Determine the (X, Y) coordinate at the center of the cell enclosing the given text.  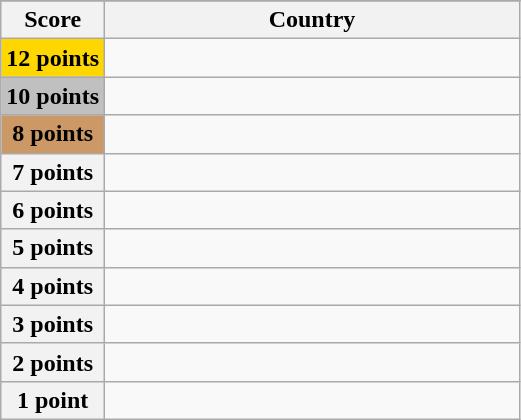
1 point (53, 400)
3 points (53, 324)
8 points (53, 134)
2 points (53, 362)
Country (312, 20)
12 points (53, 58)
5 points (53, 248)
Score (53, 20)
4 points (53, 286)
7 points (53, 172)
6 points (53, 210)
10 points (53, 96)
